Detect which cell encompasses the target text, then output its (X, Y) center coordinate. 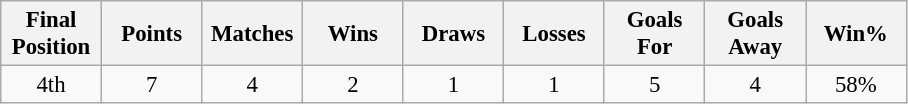
Goals Away (756, 34)
Wins (354, 34)
4th (52, 85)
Matches (252, 34)
58% (856, 85)
2 (354, 85)
Win% (856, 34)
Draws (454, 34)
Goals For (654, 34)
Final Position (52, 34)
Points (152, 34)
7 (152, 85)
5 (654, 85)
Losses (554, 34)
